Determine the (X, Y) coordinate at the center of the cell enclosing the given text.  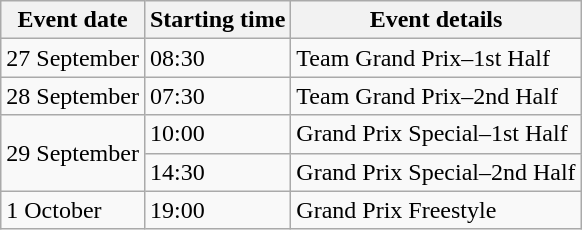
Grand Prix Freestyle (436, 210)
Event details (436, 20)
28 September (73, 96)
Team Grand Prix–2nd Half (436, 96)
07:30 (217, 96)
27 September (73, 58)
08:30 (217, 58)
Starting time (217, 20)
Grand Prix Special–1st Half (436, 134)
1 October (73, 210)
14:30 (217, 172)
Team Grand Prix–1st Half (436, 58)
10:00 (217, 134)
Grand Prix Special–2nd Half (436, 172)
Event date (73, 20)
29 September (73, 153)
19:00 (217, 210)
